Scan for the cell matching the given text and deliver its (X, Y) coordinate at center. 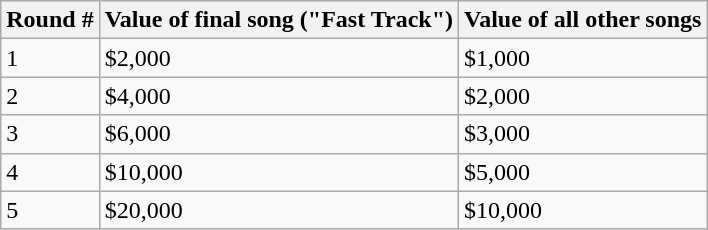
$4,000 (278, 96)
Value of all other songs (582, 20)
2 (50, 96)
$6,000 (278, 134)
Round # (50, 20)
5 (50, 210)
3 (50, 134)
4 (50, 172)
$3,000 (582, 134)
1 (50, 58)
$20,000 (278, 210)
Value of final song ("Fast Track") (278, 20)
$5,000 (582, 172)
$1,000 (582, 58)
